For the text-containing cell, return its midpoint in [x, y] coordinate format. 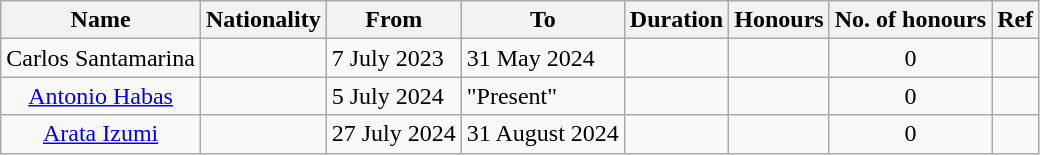
Arata Izumi [101, 134]
31 May 2024 [542, 58]
No. of honours [910, 20]
7 July 2023 [394, 58]
Antonio Habas [101, 96]
Honours [779, 20]
"Present" [542, 96]
Duration [676, 20]
Nationality [263, 20]
To [542, 20]
Carlos Santamarina [101, 58]
31 August 2024 [542, 134]
27 July 2024 [394, 134]
From [394, 20]
5 July 2024 [394, 96]
Name [101, 20]
Ref [1016, 20]
